For the text-containing cell, return its midpoint in (x, y) coordinate format. 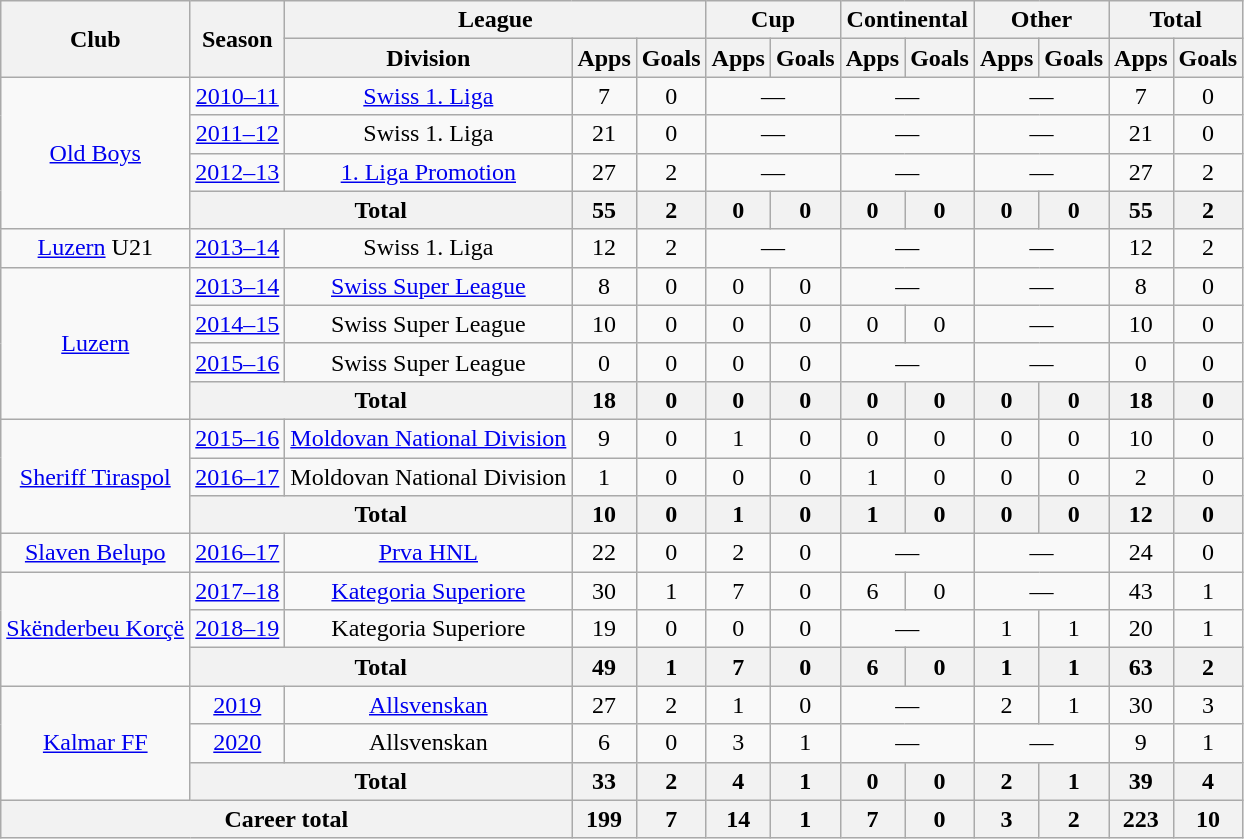
Slaven Belupo (96, 553)
Kalmar FF (96, 743)
Skënderbeu Korçë (96, 629)
Luzern (96, 343)
24 (1141, 553)
19 (604, 629)
Career total (286, 819)
33 (604, 781)
39 (1141, 781)
1. Liga Promotion (428, 172)
199 (604, 819)
14 (738, 819)
2012–13 (238, 172)
Division (428, 58)
Old Boys (96, 153)
223 (1141, 819)
2017–18 (238, 591)
Cup (773, 20)
22 (604, 553)
2018–19 (238, 629)
2011–12 (238, 134)
Season (238, 39)
Luzern U21 (96, 248)
2019 (238, 705)
2014–15 (238, 324)
43 (1141, 591)
Continental (907, 20)
Club (96, 39)
Prva HNL (428, 553)
63 (1141, 667)
2010–11 (238, 96)
League (496, 20)
2020 (238, 743)
Sheriff Tiraspol (96, 476)
Other (1041, 20)
20 (1141, 629)
49 (604, 667)
